Provide the [X, Y] coordinate of the cell's center where the given text is located.  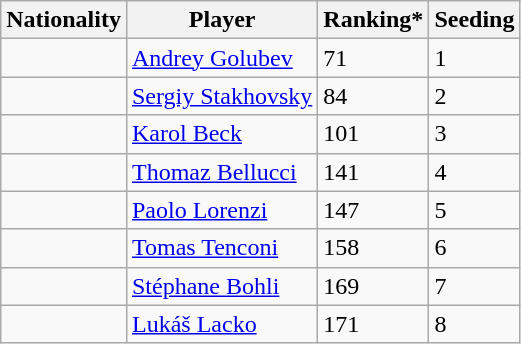
7 [474, 286]
Player [222, 20]
6 [474, 248]
147 [374, 210]
Thomaz Bellucci [222, 172]
2 [474, 96]
1 [474, 58]
169 [374, 286]
Ranking* [374, 20]
158 [374, 248]
Karol Beck [222, 134]
4 [474, 172]
Andrey Golubev [222, 58]
84 [374, 96]
5 [474, 210]
71 [374, 58]
Lukáš Lacko [222, 324]
Seeding [474, 20]
Tomas Tenconi [222, 248]
Sergiy Stakhovsky [222, 96]
Stéphane Bohli [222, 286]
101 [374, 134]
8 [474, 324]
Nationality [64, 20]
Paolo Lorenzi [222, 210]
171 [374, 324]
141 [374, 172]
3 [474, 134]
